Output the [x, y] coordinate of the center of the cell containing the given text.  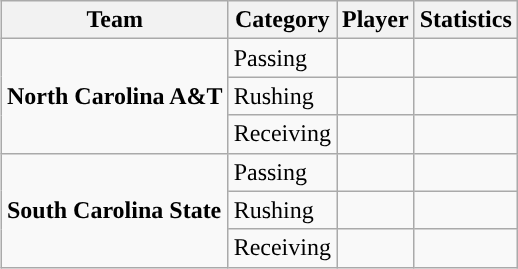
North Carolina A&T [114, 96]
Player [375, 20]
Category [282, 20]
Statistics [466, 20]
Team [114, 20]
South Carolina State [114, 210]
